Return the (X, Y) coordinate for the center point of the cell that contains the specified text.  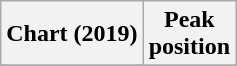
Peak position (189, 34)
Chart (2019) (72, 34)
